Find where the given text appears and provide that cell's center as [X, Y] coordinate. 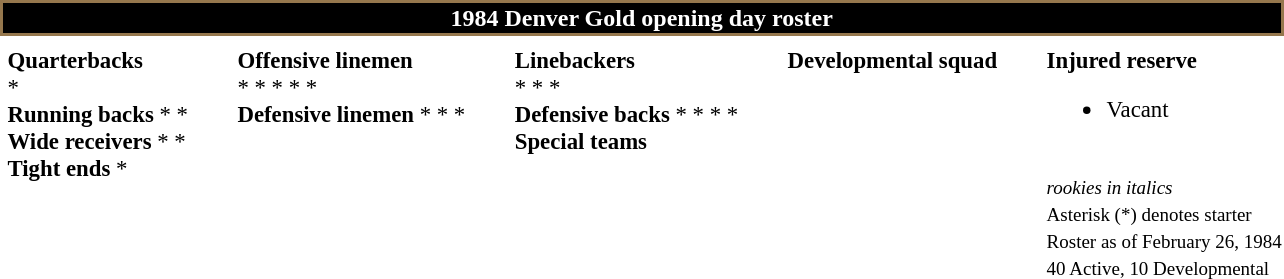
1984 Denver Gold opening day roster [642, 18]
